Detect which cell encompasses the target text, then output its (x, y) center coordinate. 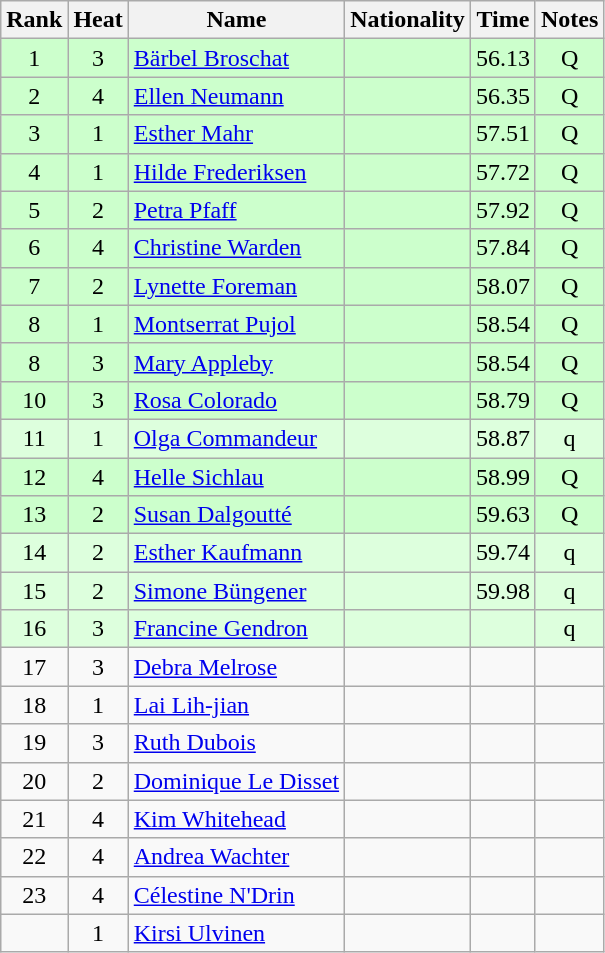
Lynette Foreman (236, 286)
Debra Melrose (236, 667)
Esther Kaufmann (236, 553)
5 (34, 210)
Petra Pfaff (236, 210)
Bärbel Broschat (236, 58)
Esther Mahr (236, 134)
58.99 (502, 477)
Time (502, 20)
16 (34, 629)
59.74 (502, 553)
19 (34, 743)
Olga Commandeur (236, 438)
15 (34, 591)
Name (236, 20)
13 (34, 515)
59.63 (502, 515)
Francine Gendron (236, 629)
22 (34, 857)
Kim Whitehead (236, 819)
58.87 (502, 438)
58.79 (502, 400)
Ellen Neumann (236, 96)
Kirsi Ulvinen (236, 933)
Montserrat Pujol (236, 324)
Heat (98, 20)
6 (34, 248)
20 (34, 781)
18 (34, 705)
Susan Dalgoutté (236, 515)
56.13 (502, 58)
12 (34, 477)
10 (34, 400)
Rosa Colorado (236, 400)
Rank (34, 20)
Helle Sichlau (236, 477)
11 (34, 438)
Christine Warden (236, 248)
21 (34, 819)
Célestine N'Drin (236, 895)
57.92 (502, 210)
57.51 (502, 134)
56.35 (502, 96)
7 (34, 286)
Nationality (408, 20)
Andrea Wachter (236, 857)
57.72 (502, 172)
58.07 (502, 286)
Mary Appleby (236, 362)
14 (34, 553)
Notes (569, 20)
17 (34, 667)
Hilde Frederiksen (236, 172)
Dominique Le Disset (236, 781)
Lai Lih-jian (236, 705)
59.98 (502, 591)
Ruth Dubois (236, 743)
23 (34, 895)
Simone Büngener (236, 591)
57.84 (502, 248)
